For the text-containing cell, return its midpoint in [x, y] coordinate format. 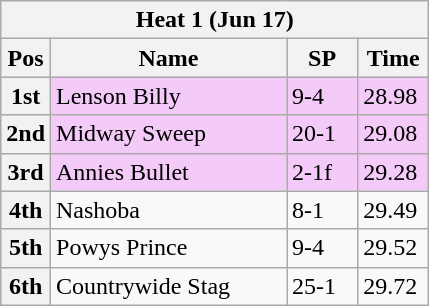
8-1 [322, 210]
SP [322, 58]
29.49 [394, 210]
1st [26, 96]
29.28 [394, 172]
3rd [26, 172]
6th [26, 286]
2nd [26, 134]
2-1f [322, 172]
Pos [26, 58]
Time [394, 58]
Nashoba [169, 210]
Powys Prince [169, 248]
Name [169, 58]
25-1 [322, 286]
Countrywide Stag [169, 286]
29.72 [394, 286]
Midway Sweep [169, 134]
Annies Bullet [169, 172]
Heat 1 (Jun 17) [215, 20]
Lenson Billy [169, 96]
4th [26, 210]
28.98 [394, 96]
20-1 [322, 134]
29.52 [394, 248]
29.08 [394, 134]
5th [26, 248]
